Identify which cell holds the provided text, then report its (x, y) central coordinate. 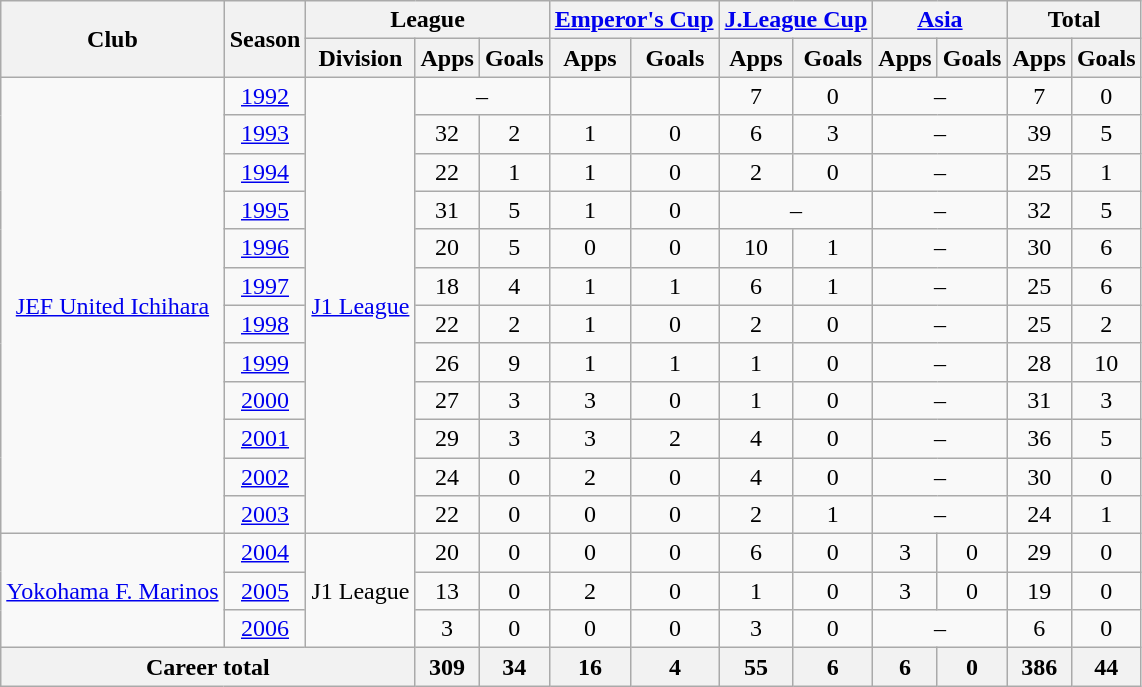
36 (1039, 438)
9 (514, 362)
19 (1039, 591)
League (428, 20)
1992 (265, 96)
27 (447, 400)
2001 (265, 438)
34 (514, 667)
1994 (265, 172)
Club (112, 39)
2004 (265, 553)
Yokohama F. Marinos (112, 591)
1998 (265, 324)
18 (447, 286)
2002 (265, 477)
2003 (265, 515)
1997 (265, 286)
JEF United Ichihara (112, 306)
1995 (265, 210)
Asia (940, 20)
Total (1074, 20)
Emperor's Cup (634, 20)
2005 (265, 591)
39 (1039, 134)
1999 (265, 362)
1993 (265, 134)
26 (447, 362)
Division (360, 58)
309 (447, 667)
28 (1039, 362)
16 (590, 667)
Career total (208, 667)
13 (447, 591)
2006 (265, 629)
1996 (265, 248)
386 (1039, 667)
J.League Cup (796, 20)
Season (265, 39)
55 (756, 667)
2000 (265, 400)
44 (1106, 667)
